Scan for the cell matching the given text and deliver its [X, Y] coordinate at center. 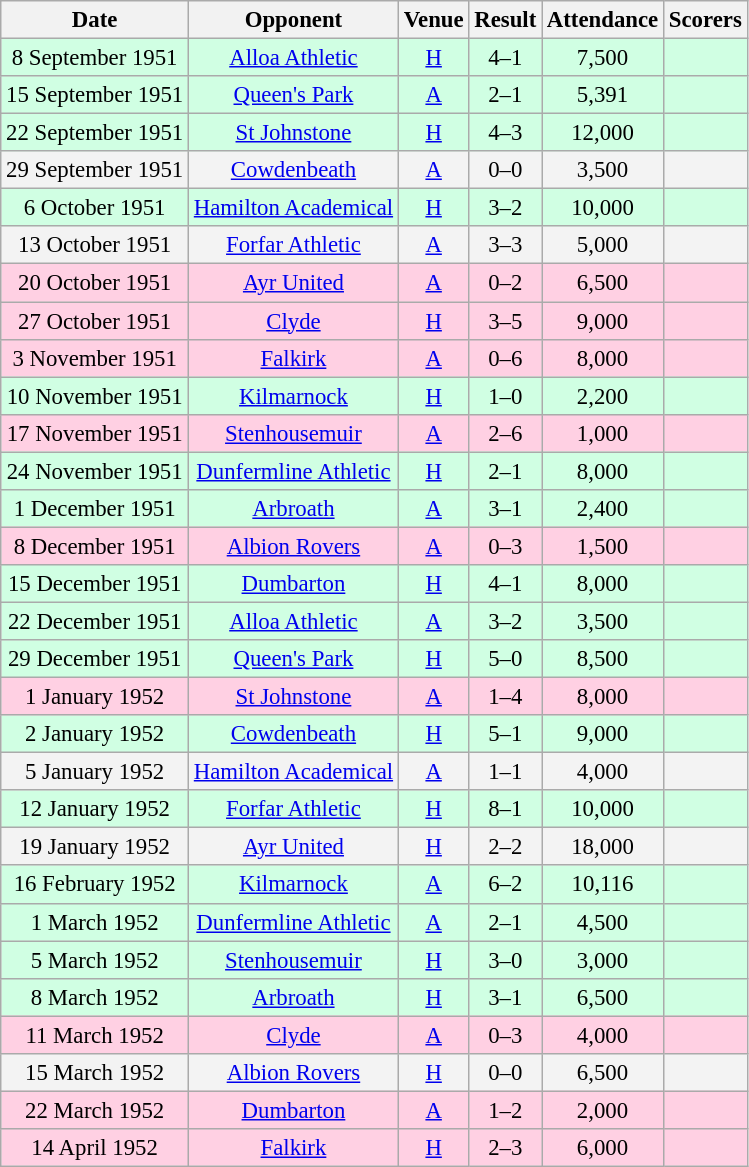
2 January 1952 [95, 734]
2–2 [506, 847]
1,500 [603, 546]
1 March 1952 [95, 922]
5,000 [603, 245]
5,391 [603, 95]
15 September 1951 [95, 95]
3,000 [603, 960]
5 January 1952 [95, 772]
Date [95, 20]
7,500 [603, 58]
Result [506, 20]
10,116 [603, 885]
16 February 1952 [95, 885]
4,500 [603, 922]
8 March 1952 [95, 997]
22 March 1952 [95, 1110]
19 January 1952 [95, 847]
13 October 1951 [95, 245]
1–0 [506, 396]
5–1 [506, 734]
3–0 [506, 960]
12 January 1952 [95, 809]
14 April 1952 [95, 1148]
3–5 [506, 321]
5 March 1952 [95, 960]
20 October 1951 [95, 283]
1 January 1952 [95, 697]
1–4 [506, 697]
2–6 [506, 433]
17 November 1951 [95, 433]
29 December 1951 [95, 659]
2,000 [603, 1110]
Venue [434, 20]
8 September 1951 [95, 58]
0–6 [506, 358]
5–0 [506, 659]
1–1 [506, 772]
6,000 [603, 1148]
6 October 1951 [95, 208]
6–2 [506, 885]
4–3 [506, 133]
3 November 1951 [95, 358]
1 December 1951 [95, 509]
8–1 [506, 809]
22 September 1951 [95, 133]
29 September 1951 [95, 170]
12,000 [603, 133]
18,000 [603, 847]
22 December 1951 [95, 621]
15 March 1952 [95, 1073]
3–3 [506, 245]
24 November 1951 [95, 471]
2,400 [603, 509]
1–2 [506, 1110]
2,200 [603, 396]
Scorers [705, 20]
10 November 1951 [95, 396]
11 March 1952 [95, 1035]
0–2 [506, 283]
15 December 1951 [95, 584]
27 October 1951 [95, 321]
Opponent [294, 20]
8,500 [603, 659]
2–3 [506, 1148]
8 December 1951 [95, 546]
Attendance [603, 20]
1,000 [603, 433]
